Find where the given text appears and provide that cell's center as (X, Y) coordinate. 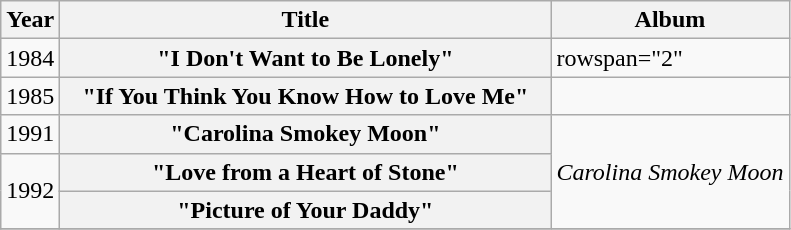
Year (30, 20)
1992 (30, 191)
1991 (30, 134)
1985 (30, 96)
rowspan="2" (670, 58)
Carolina Smokey Moon (670, 172)
"I Don't Want to Be Lonely" (306, 58)
"Picture of Your Daddy" (306, 210)
"Love from a Heart of Stone" (306, 172)
1984 (30, 58)
Album (670, 20)
"If You Think You Know How to Love Me" (306, 96)
"Carolina Smokey Moon" (306, 134)
Title (306, 20)
